Detect which cell encompasses the target text, then output its [x, y] center coordinate. 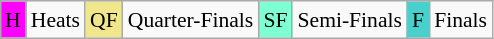
SF [275, 20]
Finals [460, 20]
F [418, 20]
Semi-Finals [349, 20]
H [13, 20]
Heats [56, 20]
QF [104, 20]
Quarter-Finals [191, 20]
